Return the (X, Y) coordinate for the center point of the cell that contains the specified text.  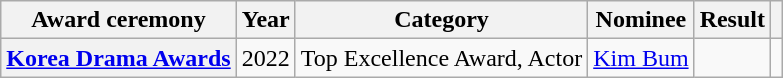
Korea Drama Awards (118, 58)
Kim Bum (641, 58)
Year (266, 20)
Result (732, 20)
2022 (266, 58)
Top Excellence Award, Actor (441, 58)
Award ceremony (118, 20)
Nominee (641, 20)
Category (441, 20)
